For the text-containing cell, return its midpoint in [X, Y] coordinate format. 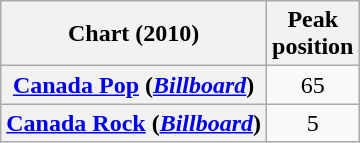
Canada Rock (Billboard) [134, 123]
Peakposition [313, 34]
5 [313, 123]
65 [313, 85]
Canada Pop (Billboard) [134, 85]
Chart (2010) [134, 34]
